Find where the given text appears and provide that cell's center as (X, Y) coordinate. 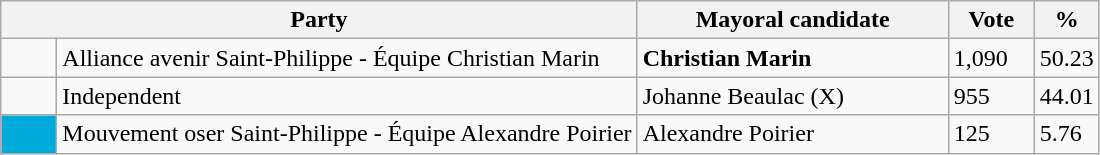
1,090 (991, 58)
955 (991, 96)
44.01 (1066, 96)
Alexandre Poirier (792, 134)
50.23 (1066, 58)
Vote (991, 20)
Party (319, 20)
Christian Marin (792, 58)
5.76 (1066, 134)
Independent (347, 96)
Alliance avenir Saint-Philippe - Équipe Christian Marin (347, 58)
Johanne Beaulac (X) (792, 96)
% (1066, 20)
Mayoral candidate (792, 20)
125 (991, 134)
Mouvement oser Saint-Philippe - Équipe Alexandre Poirier (347, 134)
